Extract the [X, Y] coordinate from the center of the cell holding the provided text.  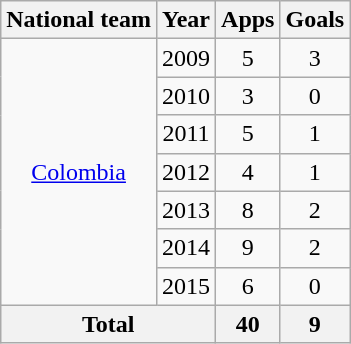
4 [248, 172]
2015 [186, 286]
2014 [186, 248]
2009 [186, 58]
Total [108, 324]
Colombia [79, 172]
40 [248, 324]
8 [248, 210]
2012 [186, 172]
2011 [186, 134]
2010 [186, 96]
Goals [315, 20]
6 [248, 286]
National team [79, 20]
2013 [186, 210]
Apps [248, 20]
Year [186, 20]
